Determine the [x, y] coordinate at the center of the cell enclosing the given text.  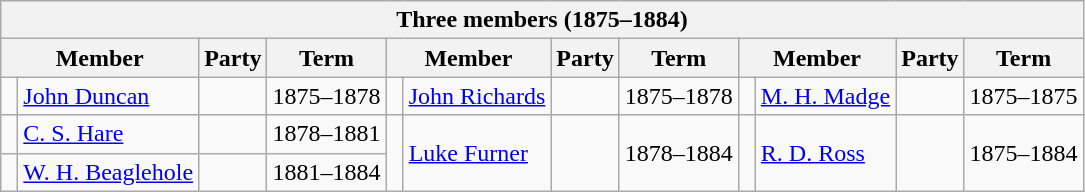
John Richards [477, 96]
Luke Furner [477, 153]
1878–1881 [326, 134]
W. H. Beaglehole [108, 172]
R. D. Ross [825, 153]
Three members (1875–1884) [542, 20]
John Duncan [108, 96]
1878–1884 [678, 153]
M. H. Madge [825, 96]
1875–1875 [1024, 96]
1881–1884 [326, 172]
1875–1884 [1024, 153]
C. S. Hare [108, 134]
